Identify which cell holds the provided text, then report its [X, Y] central coordinate. 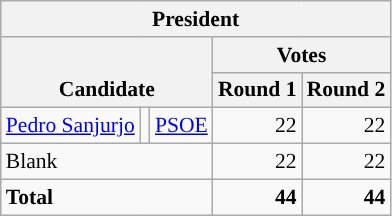
Round 1 [258, 90]
Total [107, 197]
PSOE [182, 126]
Pedro Sanjurjo [70, 126]
Blank [107, 162]
President [196, 19]
Votes [302, 55]
Round 2 [346, 90]
Candidate [107, 72]
